Determine the [x, y] coordinate at the center of the cell enclosing the given text.  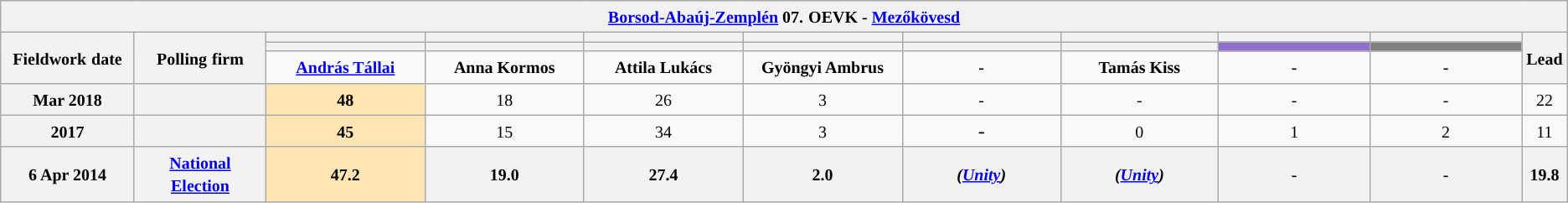
19.8 [1545, 174]
18 [504, 99]
6 Apr 2014 [68, 174]
2017 [68, 131]
15 [504, 131]
0 [1139, 131]
Attila Lukács [663, 67]
National Election [199, 174]
27.4 [663, 174]
47.2 [345, 174]
22 [1545, 99]
Lead [1545, 58]
Borsod-Abaúj-Zemplén 07. OEVK - Mezőkövesd [784, 17]
11 [1545, 131]
1 [1295, 131]
Mar 2018 [68, 99]
Fieldwork date [68, 58]
2 [1446, 131]
26 [663, 99]
András Tállai [345, 67]
Gyöngyi Ambrus [823, 67]
19.0 [504, 174]
34 [663, 131]
45 [345, 131]
2.0 [823, 174]
Polling firm [199, 58]
48 [345, 99]
Anna Kormos [504, 67]
Tamás Kiss [1139, 67]
